Determine the (X, Y) coordinate at the center of the cell enclosing the given text.  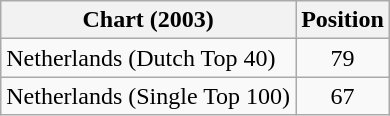
79 (343, 58)
Netherlands (Dutch Top 40) (148, 58)
Chart (2003) (148, 20)
Netherlands (Single Top 100) (148, 96)
Position (343, 20)
67 (343, 96)
